Search for the cell housing the specified text and yield its (X, Y) center coordinate. 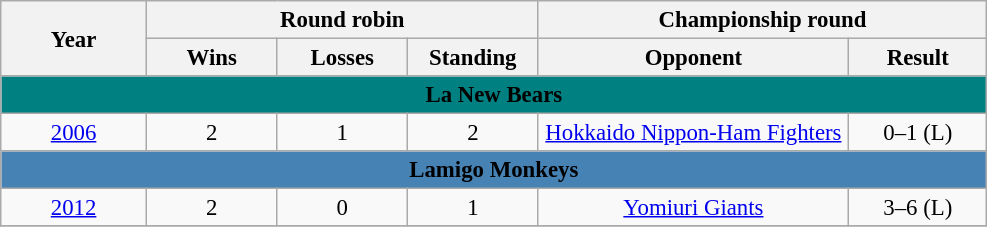
3–6 (L) (918, 208)
2012 (74, 208)
Losses (342, 58)
Standing (474, 58)
0 (342, 208)
Wins (212, 58)
0–1 (L) (918, 133)
La New Bears (494, 95)
2006 (74, 133)
Year (74, 38)
Lamigo Monkeys (494, 170)
Opponent (694, 58)
Result (918, 58)
Hokkaido Nippon-Ham Fighters (694, 133)
Championship round (762, 20)
Yomiuri Giants (694, 208)
Round robin (342, 20)
